Return (X, Y) of the center of cell containing provided text 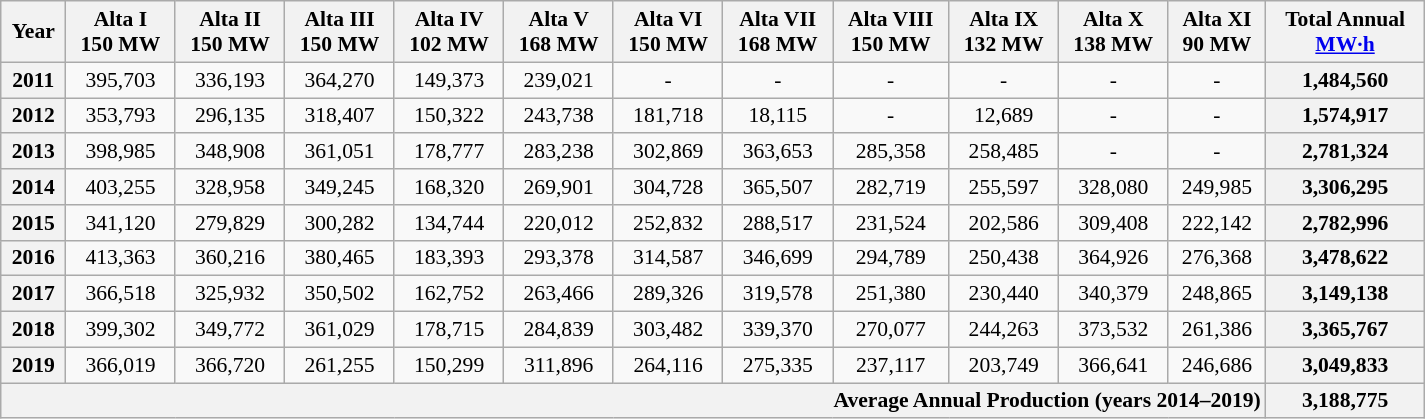
Total AnnualMW·h (1345, 32)
258,485 (1004, 152)
237,117 (891, 365)
1,574,917 (1345, 116)
304,728 (668, 187)
361,029 (340, 330)
311,896 (559, 365)
284,839 (559, 330)
339,370 (778, 330)
353,793 (121, 116)
264,116 (668, 365)
270,077 (891, 330)
2013 (34, 152)
285,358 (891, 152)
2011 (34, 80)
183,393 (449, 258)
162,752 (449, 294)
178,715 (449, 330)
Alta X138 MW (1113, 32)
202,586 (1004, 223)
361,051 (340, 152)
230,440 (1004, 294)
336,193 (230, 80)
2018 (34, 330)
251,380 (891, 294)
252,832 (668, 223)
3,478,622 (1345, 258)
346,699 (778, 258)
1,484,560 (1345, 80)
134,744 (449, 223)
3,149,138 (1345, 294)
Year (34, 32)
261,386 (1217, 330)
360,216 (230, 258)
231,524 (891, 223)
12,689 (1004, 116)
203,749 (1004, 365)
403,255 (121, 187)
3,188,775 (1345, 401)
181,718 (668, 116)
Alta XI90 MW (1217, 32)
18,115 (778, 116)
296,135 (230, 116)
222,142 (1217, 223)
314,587 (668, 258)
366,019 (121, 365)
300,282 (340, 223)
Alta IX132 MW (1004, 32)
350,502 (340, 294)
244,263 (1004, 330)
150,322 (449, 116)
293,378 (559, 258)
349,772 (230, 330)
2,782,996 (1345, 223)
250,438 (1004, 258)
149,373 (449, 80)
3,306,295 (1345, 187)
2019 (34, 365)
275,335 (778, 365)
2017 (34, 294)
Alta I150 MW (121, 32)
168,320 (449, 187)
Alta II150 MW (230, 32)
282,719 (891, 187)
413,363 (121, 258)
365,507 (778, 187)
328,958 (230, 187)
243,738 (559, 116)
3,049,833 (1345, 365)
2,781,324 (1345, 152)
283,238 (559, 152)
239,021 (559, 80)
150,299 (449, 365)
303,482 (668, 330)
Alta VI150 MW (668, 32)
Alta IV102 MW (449, 32)
2016 (34, 258)
Alta V168 MW (559, 32)
Average Annual Production (years 2014–2019) (634, 401)
373,532 (1113, 330)
263,466 (559, 294)
246,686 (1217, 365)
380,465 (340, 258)
325,932 (230, 294)
302,869 (668, 152)
220,012 (559, 223)
318,407 (340, 116)
363,653 (778, 152)
319,578 (778, 294)
328,080 (1113, 187)
2014 (34, 187)
366,641 (1113, 365)
294,789 (891, 258)
399,302 (121, 330)
364,926 (1113, 258)
395,703 (121, 80)
341,120 (121, 223)
348,908 (230, 152)
248,865 (1217, 294)
269,901 (559, 187)
364,270 (340, 80)
2012 (34, 116)
178,777 (449, 152)
Alta III150 MW (340, 32)
Alta VIII150 MW (891, 32)
3,365,767 (1345, 330)
349,245 (340, 187)
279,829 (230, 223)
289,326 (668, 294)
340,379 (1113, 294)
366,518 (121, 294)
2015 (34, 223)
249,985 (1217, 187)
398,985 (121, 152)
276,368 (1217, 258)
261,255 (340, 365)
288,517 (778, 223)
Alta VII168 MW (778, 32)
309,408 (1113, 223)
255,597 (1004, 187)
366,720 (230, 365)
